For the text-containing cell, return its midpoint in (X, Y) coordinate format. 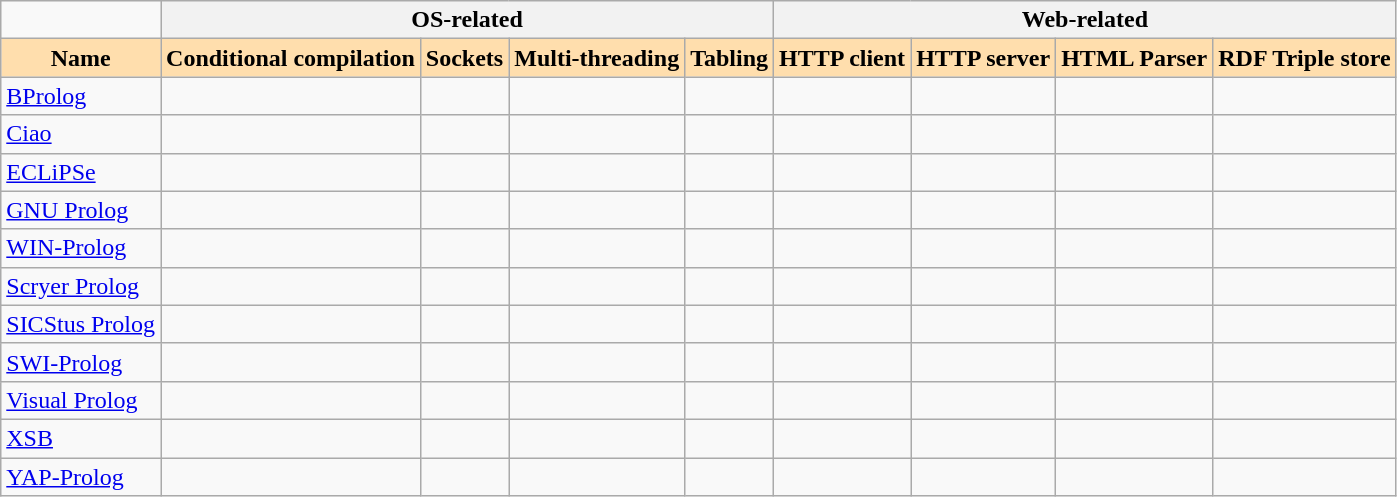
HTML Parser (1134, 58)
WIN-Prolog (81, 248)
GNU Prolog (81, 210)
Name (81, 58)
Multi-threading (597, 58)
SWI-Prolog (81, 362)
OS-related (468, 20)
ECLiPSe (81, 172)
XSB (81, 438)
Web-related (1086, 20)
Ciao (81, 134)
HTTP server (984, 58)
RDF Triple store (1304, 58)
Conditional compilation (291, 58)
Tabling (730, 58)
BProlog (81, 96)
HTTP client (842, 58)
SICStus Prolog (81, 324)
Scryer Prolog (81, 286)
YAP-Prolog (81, 477)
Visual Prolog (81, 400)
Sockets (464, 58)
